Detect which cell encompasses the target text, then output its [X, Y] center coordinate. 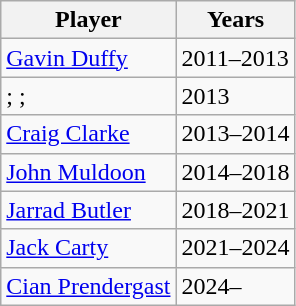
2011–2013 [236, 58]
Gavin Duffy [88, 58]
Cian Prendergast [88, 286]
2013 [236, 96]
; ; [88, 96]
2013–2014 [236, 134]
2018–2021 [236, 210]
John Muldoon [88, 172]
Jack Carty [88, 248]
Years [236, 20]
Player [88, 20]
Craig Clarke [88, 134]
2021–2024 [236, 248]
2024– [236, 286]
Jarrad Butler [88, 210]
2014–2018 [236, 172]
